Find where the given text appears and provide that cell's center as [X, Y] coordinate. 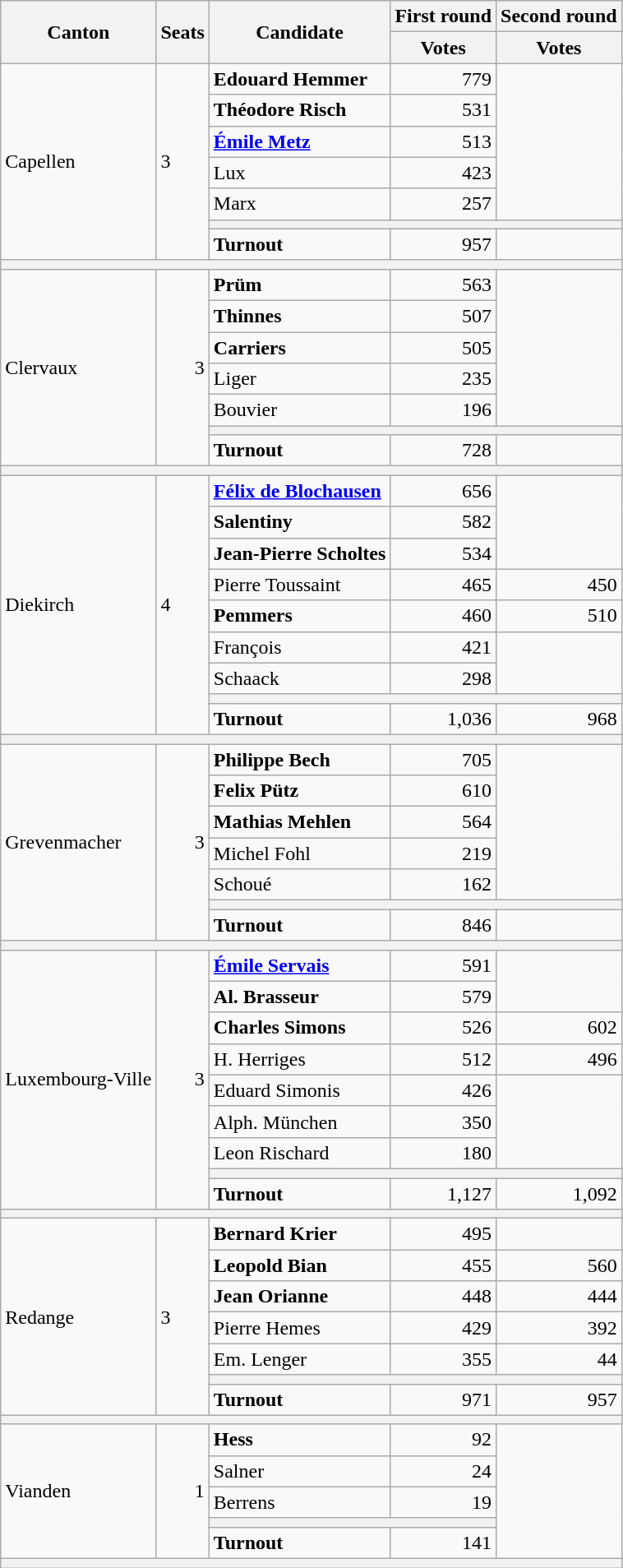
602 [559, 1028]
Canton [79, 32]
Émile Metz [299, 141]
507 [444, 316]
Émile Servais [299, 965]
1 [182, 1492]
579 [444, 997]
Diekirch [79, 605]
24 [444, 1471]
Philippe Bech [299, 759]
448 [444, 1297]
Hess [299, 1440]
Pierre Hemes [299, 1328]
Luxembourg-Ville [79, 1080]
257 [444, 204]
Charles Simons [299, 1028]
François [299, 647]
582 [444, 522]
4 [182, 605]
Jean-Pierre Scholtes [299, 553]
Candidate [299, 32]
Felix Pütz [299, 791]
Leon Rischard [299, 1153]
Clervaux [79, 367]
355 [444, 1359]
971 [444, 1399]
421 [444, 647]
Bouvier [299, 410]
Carriers [299, 348]
564 [444, 822]
19 [444, 1502]
Leopold Bian [299, 1265]
705 [444, 759]
H. Herriges [299, 1059]
196 [444, 410]
779 [444, 79]
298 [444, 678]
455 [444, 1265]
429 [444, 1328]
1,036 [444, 719]
350 [444, 1122]
423 [444, 173]
Thinnes [299, 316]
968 [559, 719]
512 [444, 1059]
444 [559, 1297]
Em. Lenger [299, 1359]
513 [444, 141]
1,127 [444, 1193]
591 [444, 965]
180 [444, 1153]
392 [559, 1328]
426 [444, 1090]
531 [444, 110]
First round [444, 16]
728 [444, 451]
534 [444, 553]
505 [444, 348]
Al. Brasseur [299, 997]
1,092 [559, 1193]
141 [444, 1543]
Marx [299, 204]
Michel Fohl [299, 853]
Mathias Mehlen [299, 822]
Salner [299, 1471]
Bernard Krier [299, 1234]
Pemmers [299, 616]
Liger [299, 379]
610 [444, 791]
235 [444, 379]
Berrens [299, 1502]
495 [444, 1234]
Redange [79, 1317]
Capellen [79, 161]
846 [444, 925]
Grevenmacher [79, 842]
560 [559, 1265]
Félix de Blochausen [299, 491]
Lux [299, 173]
496 [559, 1059]
Schaack [299, 678]
Prüm [299, 284]
510 [559, 616]
465 [444, 585]
44 [559, 1359]
Edouard Hemmer [299, 79]
563 [444, 284]
Salentiny [299, 522]
460 [444, 616]
92 [444, 1440]
526 [444, 1028]
Alph. München [299, 1122]
Pierre Toussaint [299, 585]
219 [444, 853]
Théodore Risch [299, 110]
Vianden [79, 1492]
Seats [182, 32]
Eduard Simonis [299, 1090]
450 [559, 585]
656 [444, 491]
162 [444, 885]
Second round [559, 16]
Jean Orianne [299, 1297]
Schoué [299, 885]
